Output the [x, y] coordinate of the center of the cell containing the given text.  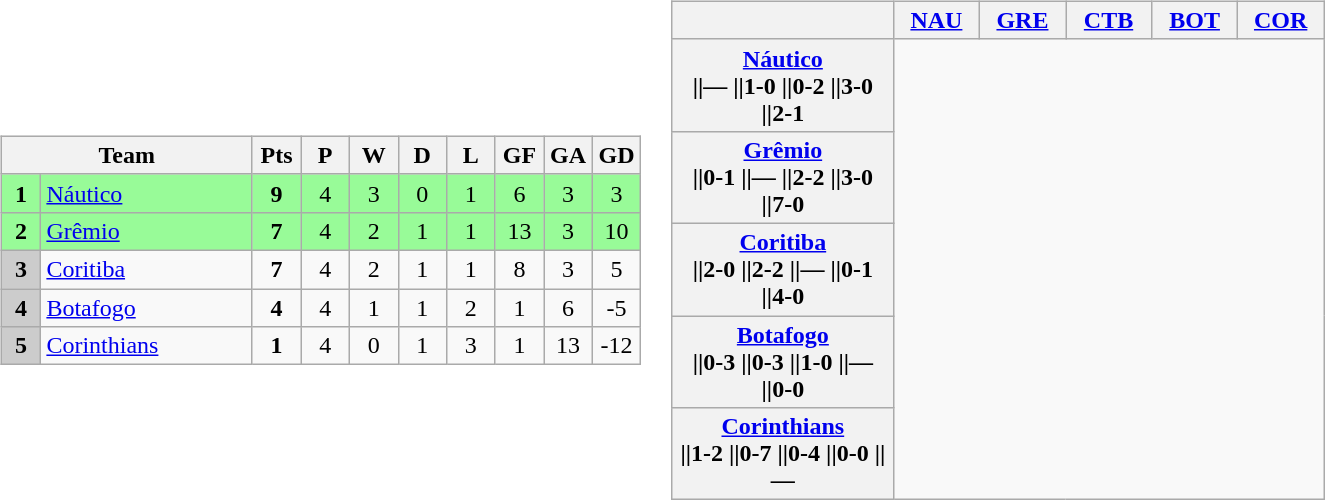
COR [1281, 20]
L [472, 155]
P [326, 155]
Corinthians ||1-2 ||0-7 ||0-4 ||0-0 ||— [782, 454]
Náutico [146, 193]
W [374, 155]
Corinthians [146, 346]
9 [276, 193]
GRE [1022, 20]
Grêmio ||0-1 ||— ||2-2 ||3-0 ||7-0 [782, 177]
-5 [616, 307]
Team [126, 155]
BOT [1195, 20]
CTB [1109, 20]
Botafogo ||0-3 ||0-3 ||1-0 ||— ||0-0 [782, 362]
GF [520, 155]
10 [616, 231]
GA [568, 155]
Botafogo [146, 307]
GD [616, 155]
-12 [616, 346]
Pts [276, 155]
Coritiba ||2-0 ||2-2 ||— ||0-1 ||4-0 [782, 269]
NAU [936, 20]
Náutico ||— ||1-0 ||0-2 ||3-0 ||2-1 [782, 85]
D [422, 155]
Coritiba [146, 269]
Grêmio [146, 231]
8 [520, 269]
